From the cell containing the given text, extract its center point as [x, y] coordinate. 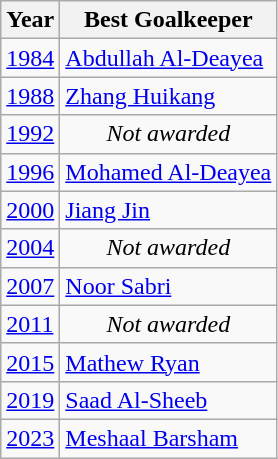
Zhang Huikang [168, 96]
2015 [30, 362]
Mathew Ryan [168, 362]
Best Goalkeeper [168, 20]
Meshaal Barsham [168, 438]
2004 [30, 248]
2007 [30, 286]
2011 [30, 324]
Abdullah Al-Deayea [168, 58]
1988 [30, 96]
Noor Sabri [168, 286]
2019 [30, 400]
1984 [30, 58]
Jiang Jin [168, 210]
Year [30, 20]
2023 [30, 438]
Mohamed Al-Deayea [168, 172]
Saad Al-Sheeb [168, 400]
2000 [30, 210]
1992 [30, 134]
1996 [30, 172]
